Search for the cell housing the specified text and yield its (x, y) center coordinate. 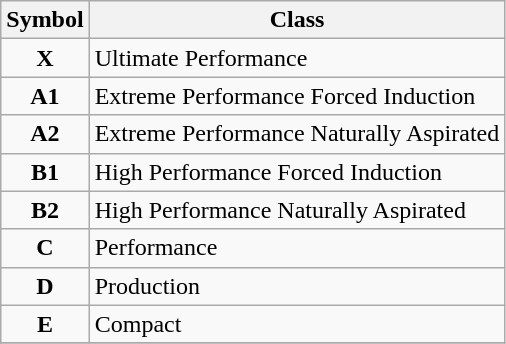
D (45, 286)
High Performance Naturally Aspirated (297, 210)
Ultimate Performance (297, 58)
C (45, 248)
A1 (45, 96)
Extreme Performance Naturally Aspirated (297, 134)
Compact (297, 324)
Production (297, 286)
High Performance Forced Induction (297, 172)
A2 (45, 134)
Class (297, 20)
B1 (45, 172)
E (45, 324)
Symbol (45, 20)
X (45, 58)
Extreme Performance Forced Induction (297, 96)
B2 (45, 210)
Performance (297, 248)
